Scan for the cell matching the given text and deliver its (X, Y) coordinate at center. 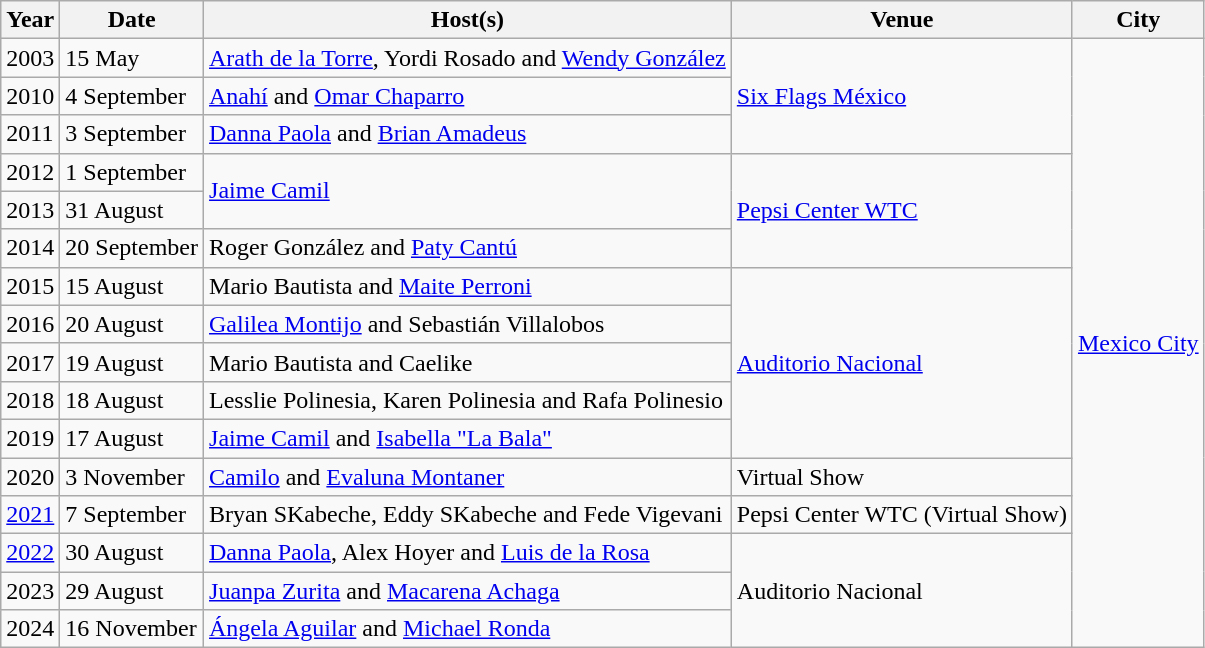
2014 (30, 248)
Mexico City (1138, 344)
2017 (30, 362)
Danna Paola, Alex Hoyer and Luis de la Rosa (468, 553)
Roger González and Paty Cantú (468, 248)
30 August (132, 553)
Six Flags México (902, 96)
Virtual Show (902, 477)
7 September (132, 515)
Host(s) (468, 20)
18 August (132, 400)
City (1138, 20)
Year (30, 20)
15 May (132, 58)
2003 (30, 58)
20 September (132, 248)
Mario Bautista and Maite Perroni (468, 286)
2021 (30, 515)
2024 (30, 629)
Danna Paola and Brian Amadeus (468, 134)
4 September (132, 96)
Venue (902, 20)
2022 (30, 553)
Bryan SKabeche, Eddy SKabeche and Fede Vigevani (468, 515)
15 August (132, 286)
20 August (132, 324)
Jaime Camil (468, 191)
Mario Bautista and Caelike (468, 362)
Pepsi Center WTC (Virtual Show) (902, 515)
29 August (132, 591)
2023 (30, 591)
3 September (132, 134)
31 August (132, 210)
Galilea Montijo and Sebastián Villalobos (468, 324)
Lesslie Polinesia, Karen Polinesia and Rafa Polinesio (468, 400)
3 November (132, 477)
2018 (30, 400)
17 August (132, 438)
2015 (30, 286)
2019 (30, 438)
Ángela Aguilar and Michael Ronda (468, 629)
Pepsi Center WTC (902, 210)
Date (132, 20)
Jaime Camil and Isabella "La Bala" (468, 438)
Juanpa Zurita and Macarena Achaga (468, 591)
2020 (30, 477)
2012 (30, 172)
Camilo and Evaluna Montaner (468, 477)
1 September (132, 172)
2011 (30, 134)
Anahí and Omar Chaparro (468, 96)
2016 (30, 324)
2013 (30, 210)
Arath de la Torre, Yordi Rosado and Wendy González (468, 58)
19 August (132, 362)
2010 (30, 96)
16 November (132, 629)
